Return the (X, Y) coordinate for the center point of the cell that contains the specified text.  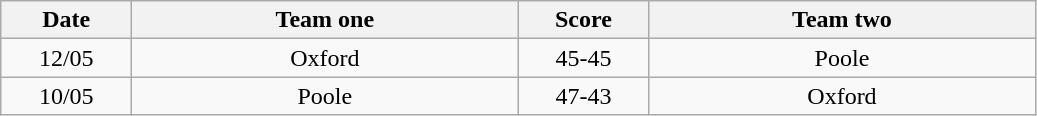
47-43 (584, 96)
10/05 (66, 96)
12/05 (66, 58)
Score (584, 20)
Team one (325, 20)
Team two (842, 20)
Date (66, 20)
45-45 (584, 58)
